For the text-containing cell, return its midpoint in [x, y] coordinate format. 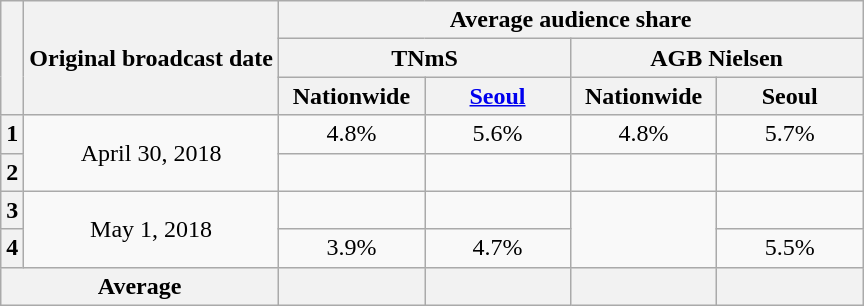
1 [12, 134]
5.6% [497, 134]
3.9% [351, 248]
Average [140, 286]
5.7% [790, 134]
3 [12, 210]
Average audience share [570, 20]
May 1, 2018 [152, 229]
4 [12, 248]
2 [12, 172]
TNmS [424, 58]
Original broadcast date [152, 58]
5.5% [790, 248]
AGB Nielsen [717, 58]
4.7% [497, 248]
April 30, 2018 [152, 153]
